Search for the cell housing the specified text and yield its (x, y) center coordinate. 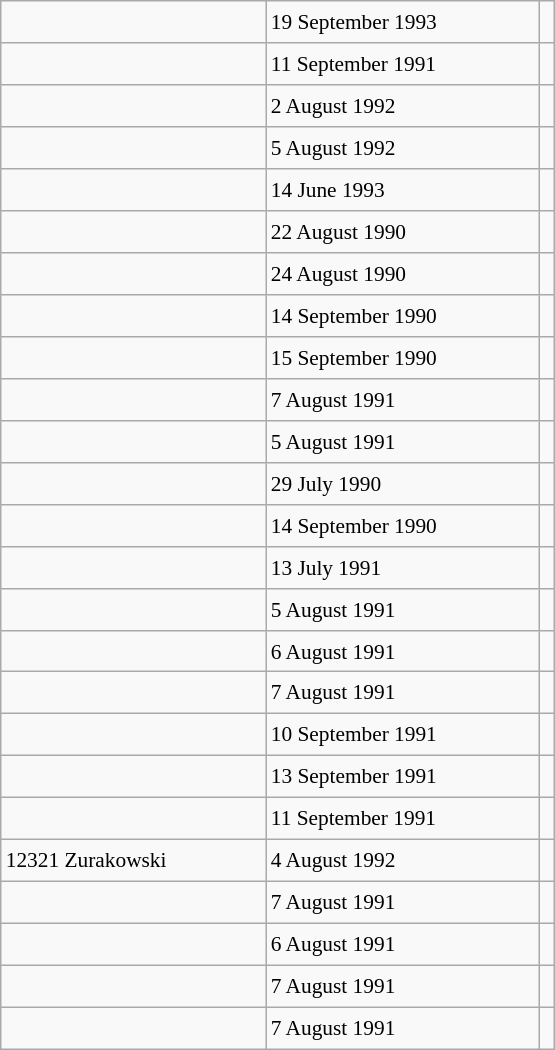
29 July 1990 (402, 483)
12321 Zurakowski (134, 861)
4 August 1992 (402, 861)
15 September 1990 (402, 358)
5 August 1992 (402, 148)
13 July 1991 (402, 567)
13 September 1991 (402, 777)
10 September 1991 (402, 735)
19 September 1993 (402, 22)
24 August 1990 (402, 274)
2 August 1992 (402, 106)
14 June 1993 (402, 190)
22 August 1990 (402, 232)
